Determine the (x, y) coordinate at the center of the cell enclosing the given text.  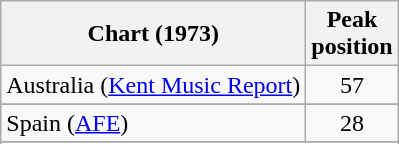
57 (352, 85)
Peakposition (352, 34)
28 (352, 123)
Chart (1973) (154, 34)
Australia (Kent Music Report) (154, 85)
Spain (AFE) (154, 123)
